Find where the given text appears and provide that cell's center as [X, Y] coordinate. 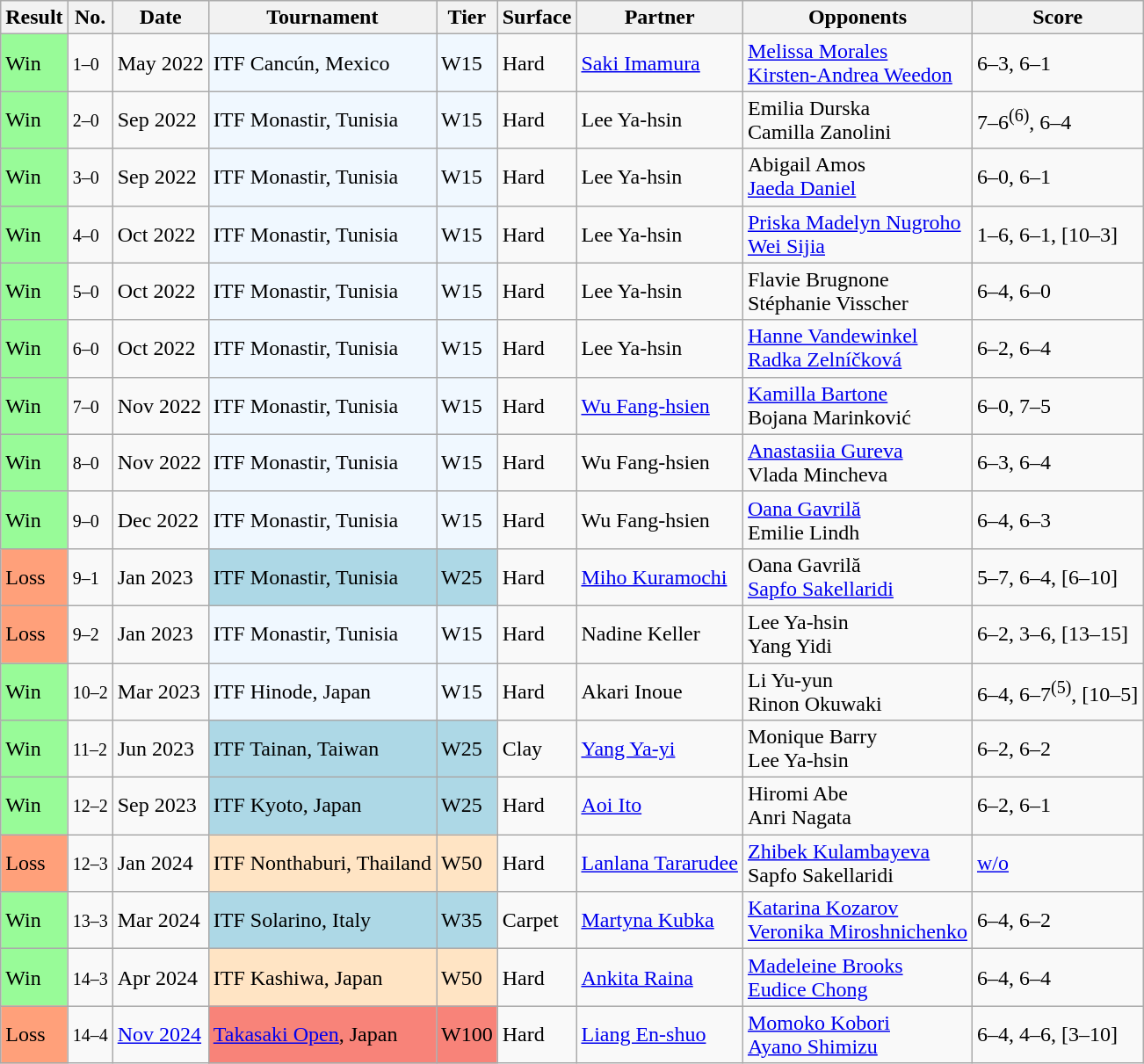
6–4, 4–6, [3–10] [1057, 1035]
Apr 2024 [160, 977]
Liang En-shuo [659, 1035]
14–4 [90, 1035]
Date [160, 18]
Flavie Brugnone Stéphanie Visscher [858, 292]
11–2 [90, 749]
ITF Kashiwa, Japan [322, 977]
6–0, 6–1 [1057, 177]
W35 [467, 921]
No. [90, 18]
Ankita Raina [659, 977]
Abigail Amos Jaeda Daniel [858, 177]
8–0 [90, 462]
Katarina Kozarov Veronika Miroshnichenko [858, 921]
Partner [659, 18]
Momoko Kobori Ayano Shimizu [858, 1035]
9–2 [90, 634]
ITF Hinode, Japan [322, 691]
6–4, 6–0 [1057, 292]
w/o [1057, 863]
Priska Madelyn Nugroho Wei Sijia [858, 234]
6–0 [90, 348]
Monique Barry Lee Ya-hsin [858, 749]
9–1 [90, 576]
Mar 2023 [160, 691]
6–2, 6–4 [1057, 348]
ITF Cancún, Mexico [322, 63]
Score [1057, 18]
Aoi Ito [659, 807]
4–0 [90, 234]
Kamilla Bartone Bojana Marinković [858, 406]
Lanlana Tararudee [659, 863]
Li Yu-yun Rinon Okuwaki [858, 691]
Yang Ya-yi [659, 749]
ITF Nonthaburi, Thailand [322, 863]
Result [34, 18]
12–3 [90, 863]
Anastasiia Gureva Vlada Mincheva [858, 462]
Lee Ya-hsin Yang Yidi [858, 634]
13–3 [90, 921]
Melissa Morales Kirsten-Andrea Weedon [858, 63]
Emilia Durska Camilla Zanolini [858, 119]
Saki Imamura [659, 63]
Takasaki Open, Japan [322, 1035]
Dec 2022 [160, 520]
Nov 2024 [160, 1035]
Hanne Vandewinkel Radka Zelníčková [858, 348]
Oana Gavrilă Sapfo Sakellaridi [858, 576]
W100 [467, 1035]
2–0 [90, 119]
ITF Kyoto, Japan [322, 807]
1–6, 6–1, [10–3] [1057, 234]
Sep 2023 [160, 807]
Clay [537, 749]
Zhibek Kulambayeva Sapfo Sakellaridi [858, 863]
6–4, 6–7(5), [10–5] [1057, 691]
Martyna Kubka [659, 921]
Opponents [858, 18]
6–4, 6–3 [1057, 520]
7–0 [90, 406]
6–2, 6–2 [1057, 749]
Hiromi Abe Anri Nagata [858, 807]
6–4, 6–4 [1057, 977]
7–6(6), 6–4 [1057, 119]
10–2 [90, 691]
9–0 [90, 520]
ITF Solarino, Italy [322, 921]
ITF Tainan, Taiwan [322, 749]
Jan 2024 [160, 863]
6–2, 3–6, [13–15] [1057, 634]
Mar 2024 [160, 921]
Oana Gavrilă Emilie Lindh [858, 520]
Nadine Keller [659, 634]
5–0 [90, 292]
Akari Inoue [659, 691]
Tier [467, 18]
6–0, 7–5 [1057, 406]
Surface [537, 18]
3–0 [90, 177]
6–4, 6–2 [1057, 921]
14–3 [90, 977]
Madeleine Brooks Eudice Chong [858, 977]
5–7, 6–4, [6–10] [1057, 576]
Carpet [537, 921]
6–3, 6–1 [1057, 63]
May 2022 [160, 63]
Miho Kuramochi [659, 576]
6–3, 6–4 [1057, 462]
6–2, 6–1 [1057, 807]
Jun 2023 [160, 749]
Tournament [322, 18]
12–2 [90, 807]
1–0 [90, 63]
